Output the [x, y] coordinate of the center of the cell containing the given text.  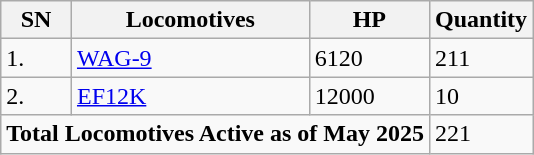
1. [36, 58]
HP [369, 20]
Total Locomotives Active as of May 2025 [216, 134]
EF12K [190, 96]
2. [36, 96]
Locomotives [190, 20]
211 [482, 58]
221 [482, 134]
SN [36, 20]
12000 [369, 96]
10 [482, 96]
6120 [369, 58]
WAG-9 [190, 58]
Quantity [482, 20]
